Output the (x, y) coordinate of the center of the cell containing the given text.  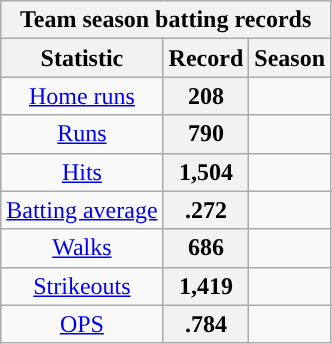
Statistic (82, 58)
Season (290, 58)
Team season batting records (166, 20)
Home runs (82, 96)
Batting average (82, 210)
Record (206, 58)
OPS (82, 324)
1,419 (206, 286)
1,504 (206, 172)
790 (206, 134)
.272 (206, 210)
Hits (82, 172)
Walks (82, 248)
Strikeouts (82, 286)
208 (206, 96)
Runs (82, 134)
.784 (206, 324)
686 (206, 248)
